Locate the cell with the specified text and output its (X, Y) center coordinate. 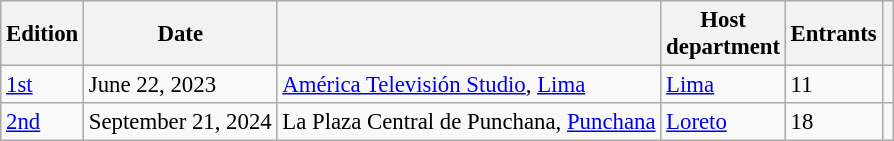
Entrants (834, 34)
Lima (723, 85)
América Televisión Studio, Lima (469, 85)
Edition (42, 34)
1st (42, 85)
2nd (42, 122)
Date (180, 34)
September 21, 2024 (180, 122)
Hostdepartment (723, 34)
Loreto (723, 122)
11 (834, 85)
June 22, 2023 (180, 85)
La Plaza Central de Punchana, Punchana (469, 122)
18 (834, 122)
